Detect which cell encompasses the target text, then output its [X, Y] center coordinate. 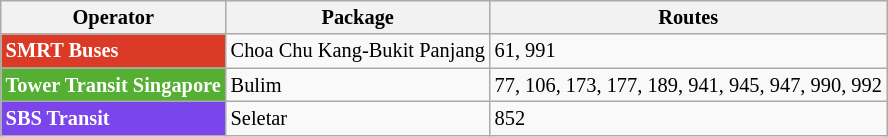
Tower Transit Singapore [114, 85]
Routes [688, 17]
Choa Chu Kang-Bukit Panjang [358, 51]
SBS Transit [114, 118]
Seletar [358, 118]
SMRT Buses [114, 51]
77, 106, 173, 177, 189, 941, 945, 947, 990, 992 [688, 85]
Package [358, 17]
Bulim [358, 85]
852 [688, 118]
Operator [114, 17]
61, 991 [688, 51]
